Locate the cell with the specified text and output its [x, y] center coordinate. 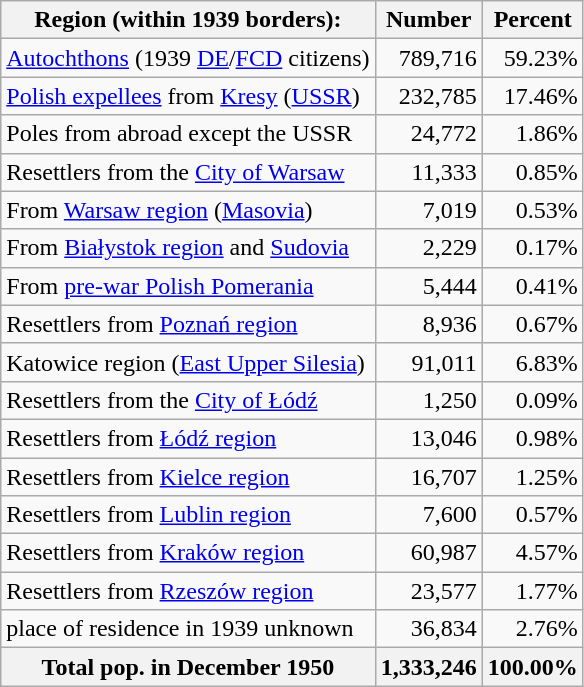
232,785 [428, 96]
0.41% [532, 286]
16,707 [428, 477]
59.23% [532, 58]
Resettlers from Lublin region [188, 515]
24,772 [428, 134]
0.67% [532, 324]
789,716 [428, 58]
Resettlers from the City of Warsaw [188, 172]
13,046 [428, 438]
Autochthons (1939 DE/FCD citizens) [188, 58]
Resettlers from Kraków region [188, 553]
Resettlers from Rzeszów region [188, 591]
0.98% [532, 438]
0.85% [532, 172]
Number [428, 20]
17.46% [532, 96]
60,987 [428, 553]
2.76% [532, 629]
Poles from abroad except the USSR [188, 134]
0.17% [532, 248]
11,333 [428, 172]
1,250 [428, 400]
8,936 [428, 324]
Katowice region (East Upper Silesia) [188, 362]
1.86% [532, 134]
5,444 [428, 286]
Resettlers from Poznań region [188, 324]
From pre-war Polish Pomerania [188, 286]
Resettlers from Kielce region [188, 477]
0.57% [532, 515]
1.25% [532, 477]
Polish expellees from Kresy (USSR) [188, 96]
91,011 [428, 362]
0.09% [532, 400]
Resettlers from Łódź region [188, 438]
Region (within 1939 borders): [188, 20]
7,600 [428, 515]
0.53% [532, 210]
place of residence in 1939 unknown [188, 629]
36,834 [428, 629]
Resettlers from the City of Łódź [188, 400]
1,333,246 [428, 667]
23,577 [428, 591]
7,019 [428, 210]
2,229 [428, 248]
4.57% [532, 553]
Total pop. in December 1950 [188, 667]
100.00% [532, 667]
From Warsaw region (Masovia) [188, 210]
Percent [532, 20]
From Białystok region and Sudovia [188, 248]
6.83% [532, 362]
1.77% [532, 591]
